From the cell containing the given text, extract its center point as (x, y) coordinate. 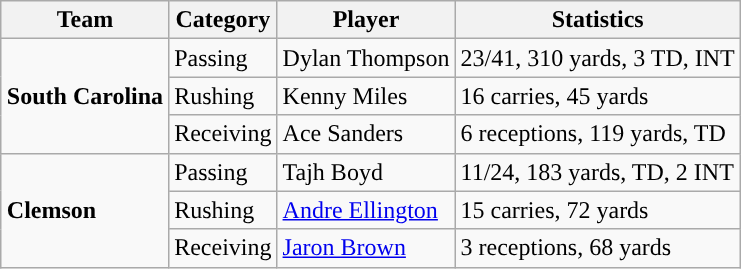
Team (84, 20)
Player (366, 20)
Jaron Brown (366, 248)
23/41, 310 yards, 3 TD, INT (598, 58)
3 receptions, 68 yards (598, 248)
Ace Sanders (366, 134)
6 receptions, 119 yards, TD (598, 134)
11/24, 183 yards, TD, 2 INT (598, 172)
Kenny Miles (366, 96)
Tajh Boyd (366, 172)
Statistics (598, 20)
South Carolina (84, 96)
Andre Ellington (366, 210)
Dylan Thompson (366, 58)
16 carries, 45 yards (598, 96)
Category (223, 20)
15 carries, 72 yards (598, 210)
Clemson (84, 210)
